Detect which cell encompasses the target text, then output its [X, Y] center coordinate. 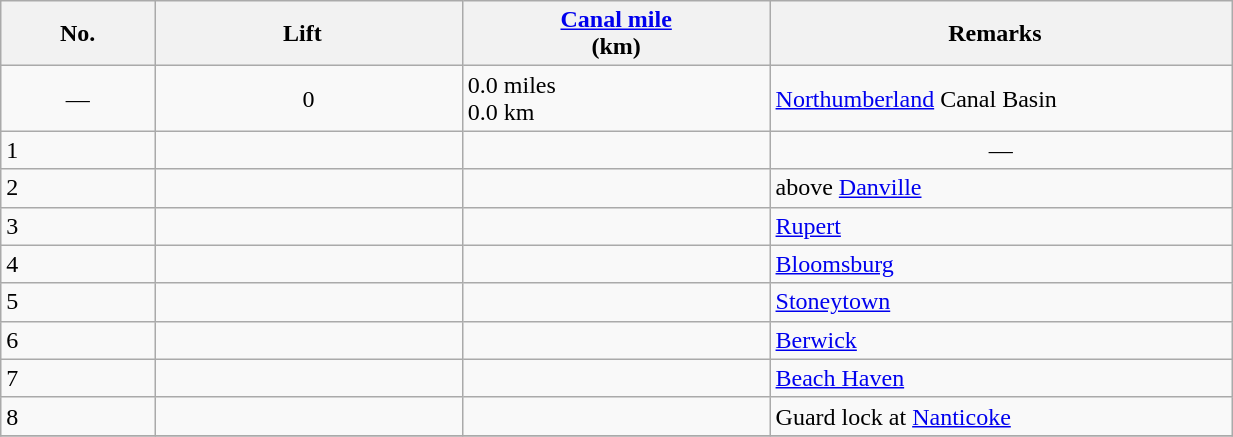
Remarks [1001, 34]
No. [78, 34]
Rupert [1001, 226]
6 [78, 340]
8 [78, 416]
3 [78, 226]
4 [78, 264]
Canal mile (km) [616, 34]
2 [78, 188]
Northumberland Canal Basin [1001, 98]
Stoneytown [1001, 302]
5 [78, 302]
Guard lock at Nanticoke [1001, 416]
Berwick [1001, 340]
Bloomsburg [1001, 264]
1 [78, 150]
Beach Haven [1001, 378]
Lift [309, 34]
above Danville [1001, 188]
0.0 miles0.0 km [616, 98]
0 [309, 98]
7 [78, 378]
